Return (X, Y) of the center of cell containing provided text 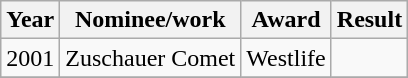
2001 (30, 58)
Westlife (286, 58)
Year (30, 20)
Award (286, 20)
Nominee/work (150, 20)
Result (369, 20)
Zuschauer Comet (150, 58)
